Search for the cell housing the specified text and yield its [X, Y] center coordinate. 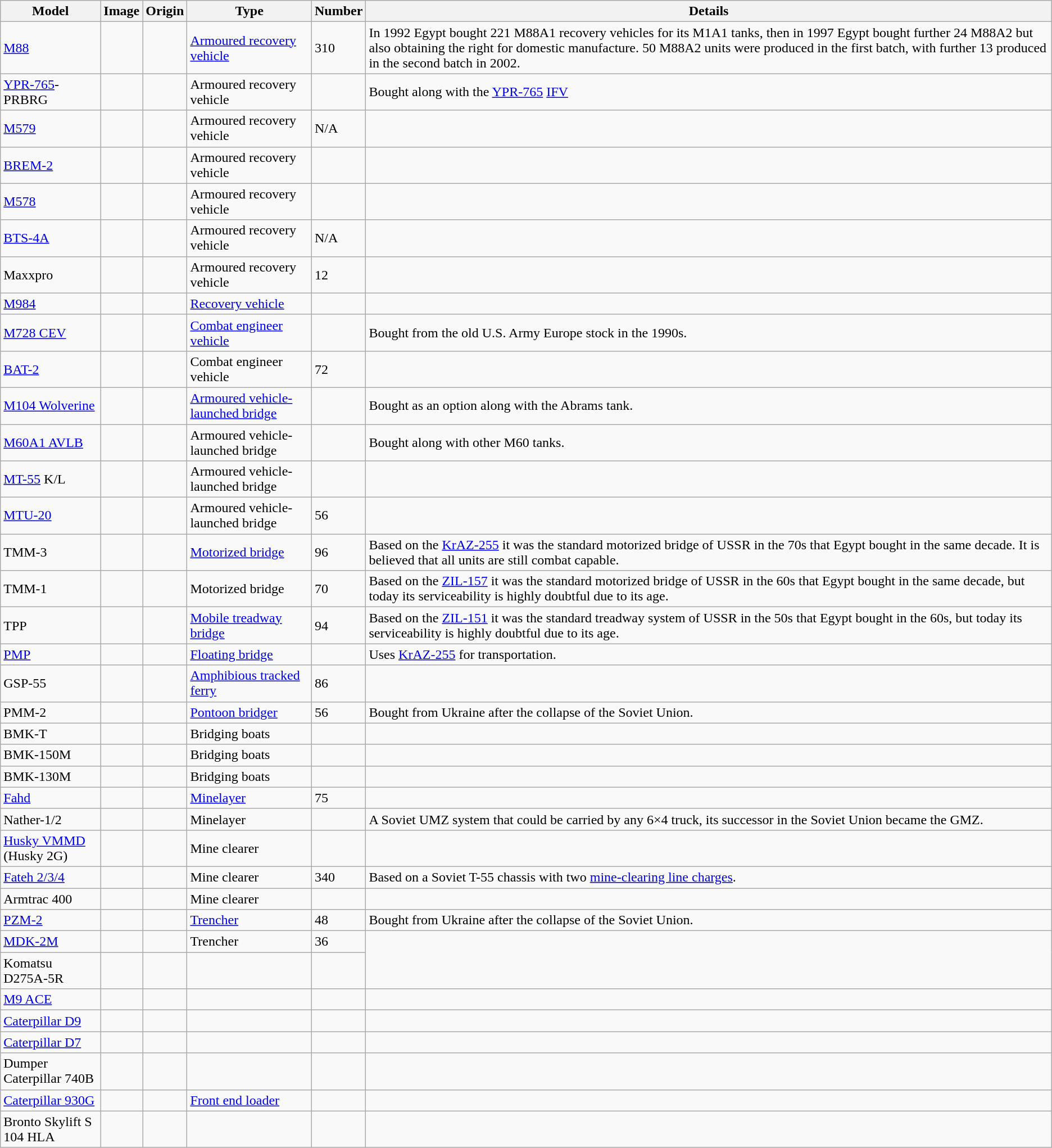
48 [338, 920]
M9 ACE [51, 1000]
310 [338, 48]
Maxxpro [51, 274]
M88 [51, 48]
Number [338, 11]
BMK-150M [51, 755]
Floating bridge [250, 654]
Caterpillar D9 [51, 1021]
72 [338, 369]
Front end loader [250, 1100]
Bought along with the YPR-765 IFV [709, 92]
MDK-2M [51, 942]
Origin [165, 11]
M984 [51, 304]
Amphibious tracked ferry [250, 684]
Type [250, 11]
Uses KrAZ-255 for transportation. [709, 654]
BMK-T [51, 734]
340 [338, 877]
M578 [51, 201]
12 [338, 274]
A Soviet UMZ system that could be carried by any 6×4 truck, its successor in the Soviet Union became the GMZ. [709, 819]
MT-55 K/L [51, 479]
BREM-2 [51, 165]
94 [338, 625]
Bought along with other M60 tanks. [709, 442]
96 [338, 552]
36 [338, 942]
75 [338, 798]
PMP [51, 654]
Nather-1/2 [51, 819]
YPR-765-PRBRG [51, 92]
PMM-2 [51, 712]
M728 CEV [51, 333]
Dumper Caterpillar 740B [51, 1072]
MTU-20 [51, 516]
Fahd [51, 798]
BMK-130M [51, 776]
Model [51, 11]
M60A1 AVLB [51, 442]
BAT-2 [51, 369]
Komatsu D275A-5R [51, 970]
Pontoon bridger [250, 712]
Recovery vehicle [250, 304]
Caterpillar 930G [51, 1100]
Bought as an option along with the Abrams tank. [709, 406]
GSP-55 [51, 684]
86 [338, 684]
Bronto Skylift S 104 HLA [51, 1129]
TPP [51, 625]
Fateh 2/3/4 [51, 877]
M104 Wolverine [51, 406]
Details [709, 11]
Based on a Soviet T-55 chassis with two mine-clearing line charges. [709, 877]
TMM-3 [51, 552]
70 [338, 589]
BTS-4A [51, 238]
M579 [51, 128]
Bought from the old U.S. Army Europe stock in the 1990s. [709, 333]
Husky VMMD(Husky 2G) [51, 848]
Armtrac 400 [51, 899]
TMM-1 [51, 589]
Caterpillar D7 [51, 1042]
Mobile treadway bridge [250, 625]
Image [121, 11]
PZM-2 [51, 920]
